Determine the [x, y] coordinate at the center of the cell enclosing the given text.  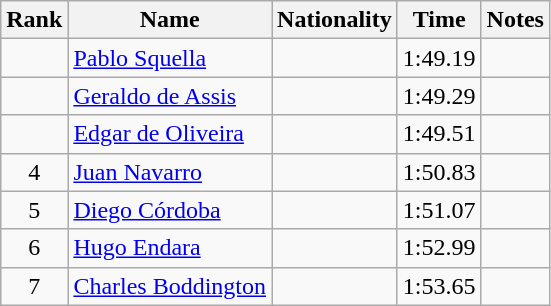
Hugo Endara [170, 248]
1:50.83 [439, 172]
Notes [515, 20]
Time [439, 20]
1:49.29 [439, 96]
1:52.99 [439, 248]
4 [34, 172]
Name [170, 20]
1:53.65 [439, 286]
5 [34, 210]
Pablo Squella [170, 58]
6 [34, 248]
1:49.51 [439, 134]
7 [34, 286]
Nationality [335, 20]
Diego Córdoba [170, 210]
Edgar de Oliveira [170, 134]
Charles Boddington [170, 286]
1:49.19 [439, 58]
Rank [34, 20]
1:51.07 [439, 210]
Juan Navarro [170, 172]
Geraldo de Assis [170, 96]
